Detect which cell encompasses the target text, then output its [x, y] center coordinate. 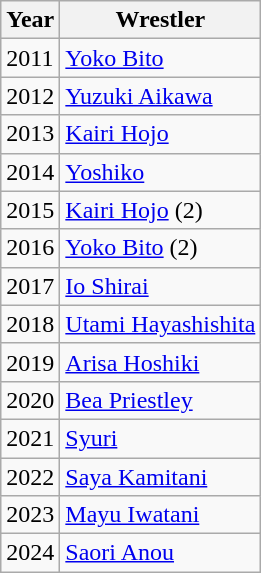
2022 [30, 477]
Yuzuki Aikawa [160, 96]
Yoko Bito [160, 58]
2018 [30, 324]
Saori Anou [160, 553]
2016 [30, 248]
Kairi Hojo (2) [160, 210]
2020 [30, 400]
2014 [30, 172]
2017 [30, 286]
Saya Kamitani [160, 477]
Yoshiko [160, 172]
Year [30, 20]
2023 [30, 515]
Io Shirai [160, 286]
Kairi Hojo [160, 134]
Utami Hayashishita [160, 324]
Wrestler [160, 20]
Bea Priestley [160, 400]
2021 [30, 438]
2013 [30, 134]
Mayu Iwatani [160, 515]
2019 [30, 362]
2011 [30, 58]
2012 [30, 96]
2024 [30, 553]
Arisa Hoshiki [160, 362]
Yoko Bito (2) [160, 248]
Syuri [160, 438]
2015 [30, 210]
